From the cell containing the given text, extract its center point as (X, Y) coordinate. 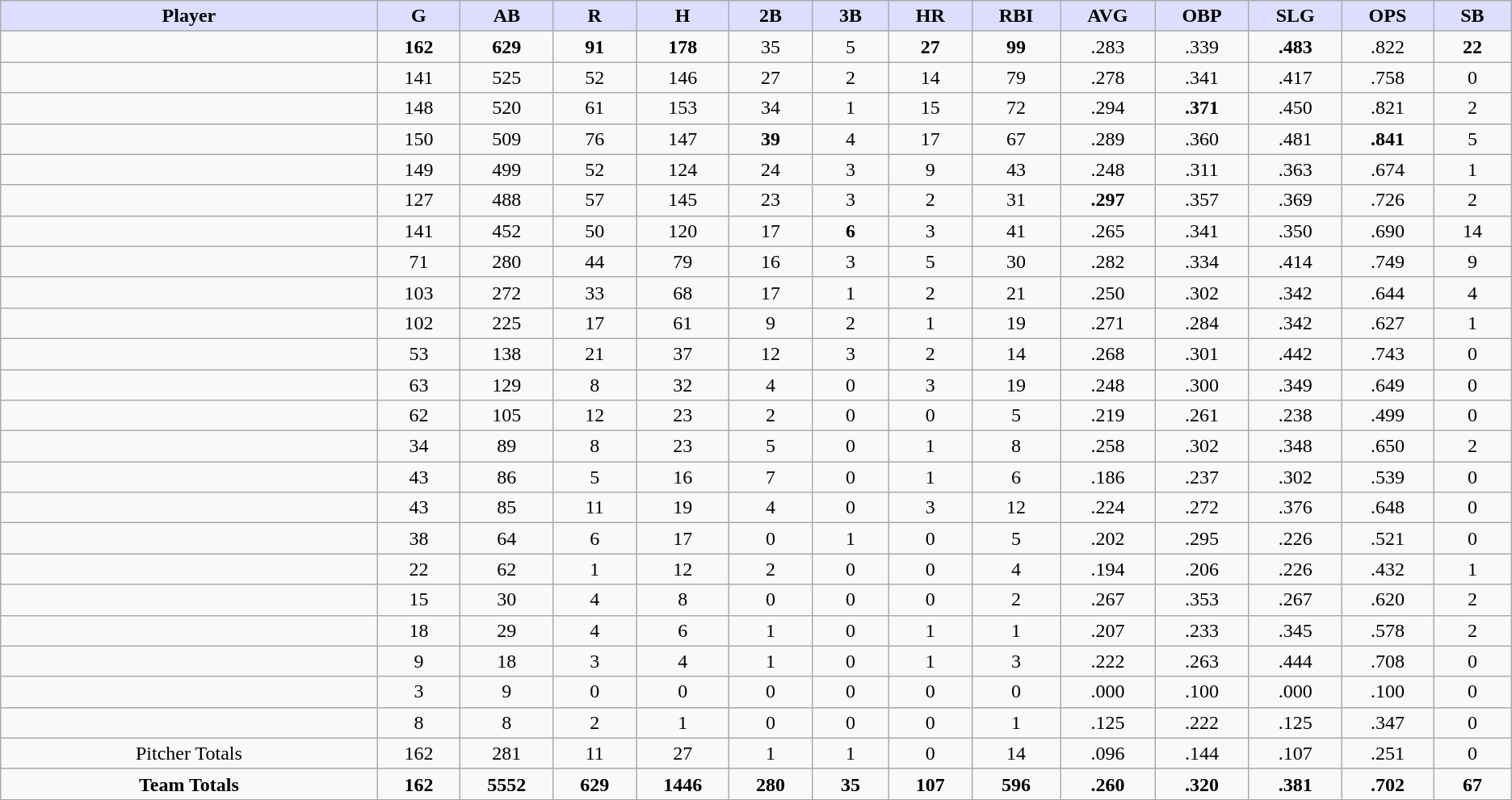
225 (507, 323)
.450 (1296, 108)
147 (683, 139)
68 (683, 292)
39 (771, 139)
.268 (1108, 354)
72 (1016, 108)
.674 (1388, 170)
85 (507, 508)
32 (683, 385)
.320 (1202, 784)
.350 (1296, 231)
.349 (1296, 385)
.649 (1388, 385)
.238 (1296, 416)
.339 (1202, 47)
.289 (1108, 139)
.483 (1296, 47)
.345 (1296, 630)
.107 (1296, 753)
.376 (1296, 508)
5552 (507, 784)
.743 (1388, 354)
.282 (1108, 262)
.357 (1202, 200)
107 (930, 784)
.206 (1202, 569)
.300 (1202, 385)
596 (1016, 784)
.821 (1388, 108)
3B (850, 16)
91 (594, 47)
.521 (1388, 538)
103 (418, 292)
.096 (1108, 753)
.371 (1202, 108)
37 (683, 354)
.481 (1296, 139)
124 (683, 170)
71 (418, 262)
.261 (1202, 416)
SB (1473, 16)
.233 (1202, 630)
.726 (1388, 200)
272 (507, 292)
.194 (1108, 569)
.414 (1296, 262)
.297 (1108, 200)
31 (1016, 200)
.363 (1296, 170)
53 (418, 354)
.263 (1202, 661)
.749 (1388, 262)
.499 (1388, 416)
29 (507, 630)
.284 (1202, 323)
525 (507, 77)
.369 (1296, 200)
AB (507, 16)
.237 (1202, 477)
89 (507, 446)
H (683, 16)
.650 (1388, 446)
.620 (1388, 600)
.360 (1202, 139)
178 (683, 47)
G (418, 16)
Team Totals (189, 784)
127 (418, 200)
.144 (1202, 753)
.186 (1108, 477)
AVG (1108, 16)
.272 (1202, 508)
102 (418, 323)
2B (771, 16)
86 (507, 477)
.539 (1388, 477)
63 (418, 385)
509 (507, 139)
RBI (1016, 16)
33 (594, 292)
.219 (1108, 416)
.207 (1108, 630)
38 (418, 538)
.702 (1388, 784)
138 (507, 354)
.250 (1108, 292)
281 (507, 753)
.271 (1108, 323)
149 (418, 170)
.311 (1202, 170)
7 (771, 477)
.758 (1388, 77)
OBP (1202, 16)
Pitcher Totals (189, 753)
.258 (1108, 446)
.301 (1202, 354)
.644 (1388, 292)
.278 (1108, 77)
44 (594, 262)
129 (507, 385)
.690 (1388, 231)
499 (507, 170)
.442 (1296, 354)
.432 (1388, 569)
.381 (1296, 784)
146 (683, 77)
.334 (1202, 262)
.347 (1388, 723)
145 (683, 200)
520 (507, 108)
.708 (1388, 661)
148 (418, 108)
64 (507, 538)
.627 (1388, 323)
57 (594, 200)
76 (594, 139)
1446 (683, 784)
.224 (1108, 508)
R (594, 16)
488 (507, 200)
HR (930, 16)
41 (1016, 231)
99 (1016, 47)
.822 (1388, 47)
OPS (1388, 16)
.260 (1108, 784)
.295 (1202, 538)
24 (771, 170)
SLG (1296, 16)
Player (189, 16)
.265 (1108, 231)
.294 (1108, 108)
.353 (1202, 600)
.202 (1108, 538)
.251 (1388, 753)
452 (507, 231)
50 (594, 231)
.283 (1108, 47)
.348 (1296, 446)
153 (683, 108)
.648 (1388, 508)
120 (683, 231)
150 (418, 139)
.578 (1388, 630)
.417 (1296, 77)
.841 (1388, 139)
105 (507, 416)
.444 (1296, 661)
